Identify which cell holds the provided text, then report its (X, Y) central coordinate. 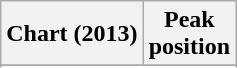
Peakposition (189, 34)
Chart (2013) (72, 34)
